Locate the cell with the specified text and output its [X, Y] center coordinate. 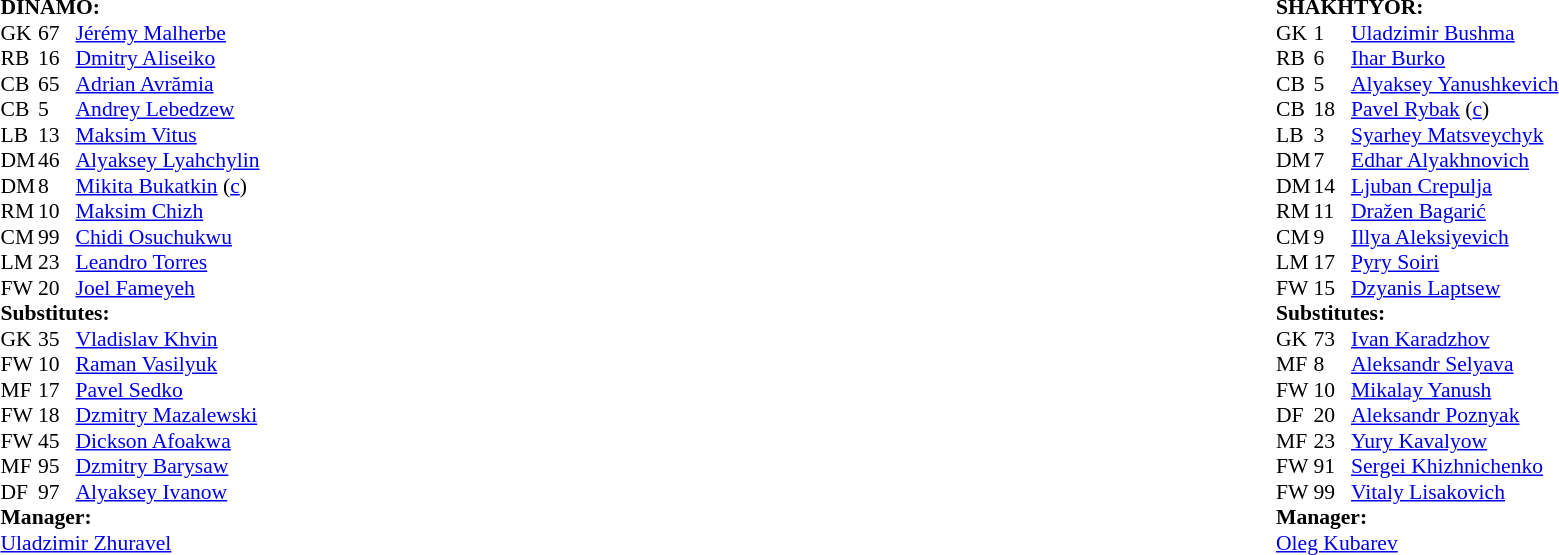
Pavel Sedko [168, 390]
97 [57, 492]
14 [1333, 186]
Mikalay Yanush [1454, 390]
Dzyanis Laptsew [1454, 288]
3 [1333, 135]
11 [1333, 211]
Pyry Soiri [1454, 263]
Syarhey Matsveychyk [1454, 135]
Dickson Afoakwa [168, 441]
Adrian Avrămia [168, 84]
Uladzimir Bushma [1454, 33]
Ljuban Crepulja [1454, 186]
Dmitry Aliseiko [168, 59]
1 [1333, 33]
46 [57, 161]
Leandro Torres [168, 263]
Ivan Karadzhov [1454, 339]
9 [1333, 237]
13 [57, 135]
Maksim Chizh [168, 211]
67 [57, 33]
Edhar Alyakhnovich [1454, 161]
73 [1333, 339]
Chidi Osuchukwu [168, 237]
Illya Aleksiyevich [1454, 237]
65 [57, 84]
45 [57, 441]
Dražen Bagarić [1454, 211]
91 [1333, 467]
Aleksandr Poznyak [1454, 415]
Yury Kavalyow [1454, 441]
7 [1333, 161]
Alyaksey Ivanow [168, 492]
16 [57, 59]
Andrey Lebedzew [168, 109]
35 [57, 339]
15 [1333, 288]
Alyaksey Yanushkevich [1454, 84]
Aleksandr Selyava [1454, 365]
Joel Fameyeh [168, 288]
6 [1333, 59]
Maksim Vitus [168, 135]
Alyaksey Lyahchylin [168, 161]
Sergei Khizhnichenko [1454, 467]
Vitaly Lisakovich [1454, 492]
Raman Vasilyuk [168, 365]
Dzmitry Mazalewski [168, 415]
Dzmitry Barysaw [168, 467]
95 [57, 467]
Vladislav Khvin [168, 339]
Mikita Bukatkin (c) [168, 186]
Pavel Rybak (c) [1454, 109]
Ihar Burko [1454, 59]
Jérémy Malherbe [168, 33]
